Extract the (x, y) coordinate from the center of the cell holding the provided text.  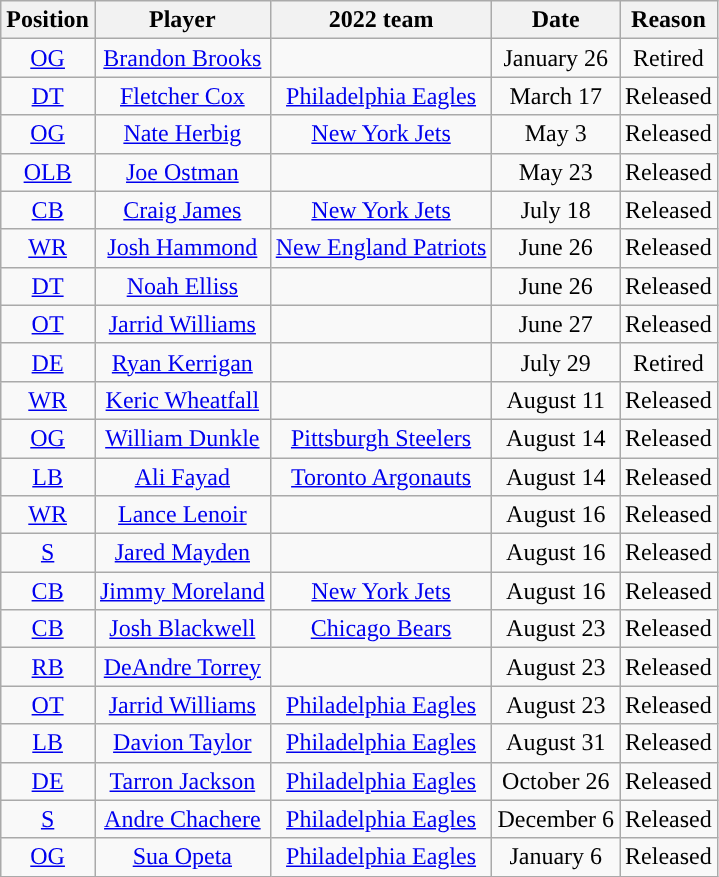
Position (48, 20)
Jared Mayden (182, 553)
Jimmy Moreland (182, 591)
Ryan Kerrigan (182, 362)
December 6 (556, 819)
Josh Hammond (182, 248)
June 27 (556, 324)
New England Patriots (381, 248)
Nate Herbig (182, 134)
William Dunkle (182, 438)
July 18 (556, 210)
Noah Elliss (182, 286)
Date (556, 20)
May 23 (556, 172)
Fletcher Cox (182, 96)
Player (182, 20)
Pittsburgh Steelers (381, 438)
January 26 (556, 58)
Brandon Brooks (182, 58)
OLB (48, 172)
Reason (669, 20)
March 17 (556, 96)
Chicago Bears (381, 629)
August 11 (556, 400)
Tarron Jackson (182, 781)
October 26 (556, 781)
Craig James (182, 210)
Josh Blackwell (182, 629)
May 3 (556, 134)
Ali Fayad (182, 477)
Lance Lenoir (182, 515)
January 6 (556, 857)
Davion Taylor (182, 743)
Joe Ostman (182, 172)
2022 team (381, 20)
RB (48, 667)
July 29 (556, 362)
Keric Wheatfall (182, 400)
DeAndre Torrey (182, 667)
Sua Opeta (182, 857)
Toronto Argonauts (381, 477)
August 31 (556, 743)
Andre Chachere (182, 819)
